Capture the cell that displays the provided text and extract its (X, Y) central coordinate. 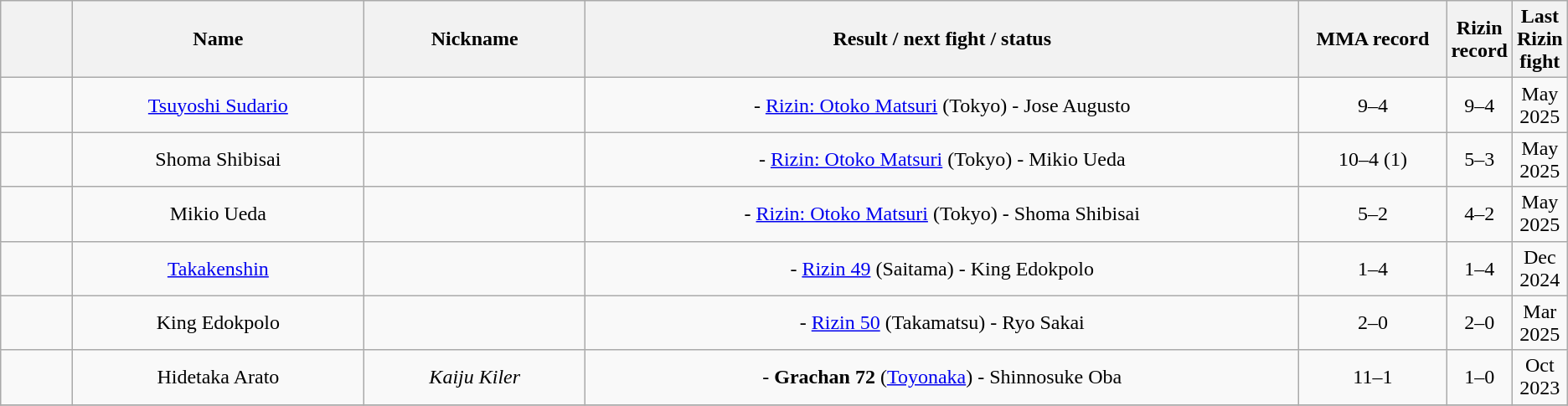
4–2 (1479, 214)
1–0 (1479, 377)
MMA record (1373, 39)
- Rizin 50 (Takamatsu) - Ryo Sakai (941, 323)
Kaiju Kiler (475, 377)
10–4 (1) (1373, 159)
Hidetaka Arato (218, 377)
- Rizin 49 (Saitama) - King Edokpolo (941, 268)
Nickname (475, 39)
11–1 (1373, 377)
5–3 (1479, 159)
Rizin record (1479, 39)
Last Rizin fight (1540, 39)
Result / next fight / status (941, 39)
Name (218, 39)
Tsuyoshi Sudario (218, 105)
- Rizin: Otoko Matsuri (Tokyo) - Mikio Ueda (941, 159)
King Edokpolo (218, 323)
5–2 (1373, 214)
- Grachan 72 (Toyonaka) - Shinnosuke Oba (941, 377)
Oct 2023 (1540, 377)
Shoma Shibisai (218, 159)
- Rizin: Otoko Matsuri (Tokyo) - Jose Augusto (941, 105)
Dec 2024 (1540, 268)
Mikio Ueda (218, 214)
Mar 2025 (1540, 323)
Takakenshin (218, 268)
- Rizin: Otoko Matsuri (Tokyo) - Shoma Shibisai (941, 214)
